Return the (X, Y) coordinate for the center point of the cell that contains the specified text.  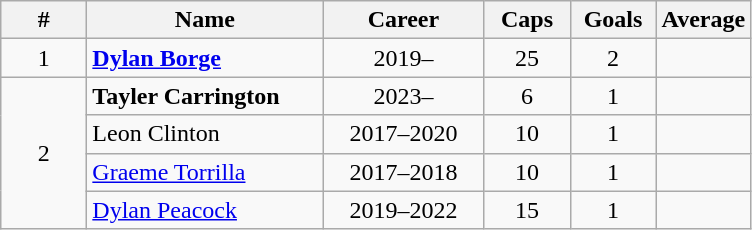
Average (704, 20)
Career (404, 20)
15 (527, 210)
2019–2022 (404, 210)
2017–2018 (404, 172)
25 (527, 58)
Goals (613, 20)
Leon Clinton (205, 134)
2019– (404, 58)
Name (205, 20)
2023– (404, 96)
Dylan Borge (205, 58)
6 (527, 96)
Dylan Peacock (205, 210)
Caps (527, 20)
# (44, 20)
Graeme Torrilla (205, 172)
Tayler Carrington (205, 96)
2017–2020 (404, 134)
